Return the (X, Y) coordinate for the center point of the cell that contains the specified text.  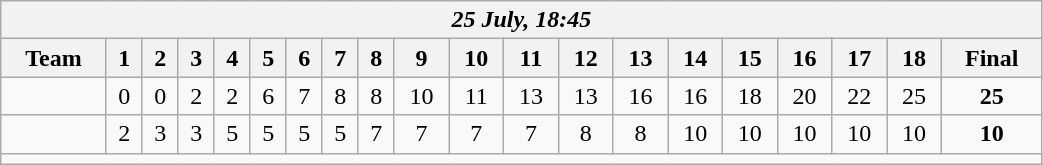
9 (422, 58)
14 (696, 58)
Team (54, 58)
12 (586, 58)
25 July, 18:45 (522, 20)
20 (804, 96)
4 (232, 58)
Final (992, 58)
17 (860, 58)
1 (124, 58)
22 (860, 96)
15 (750, 58)
